Output the (x, y) coordinate of the center of the cell containing the given text.  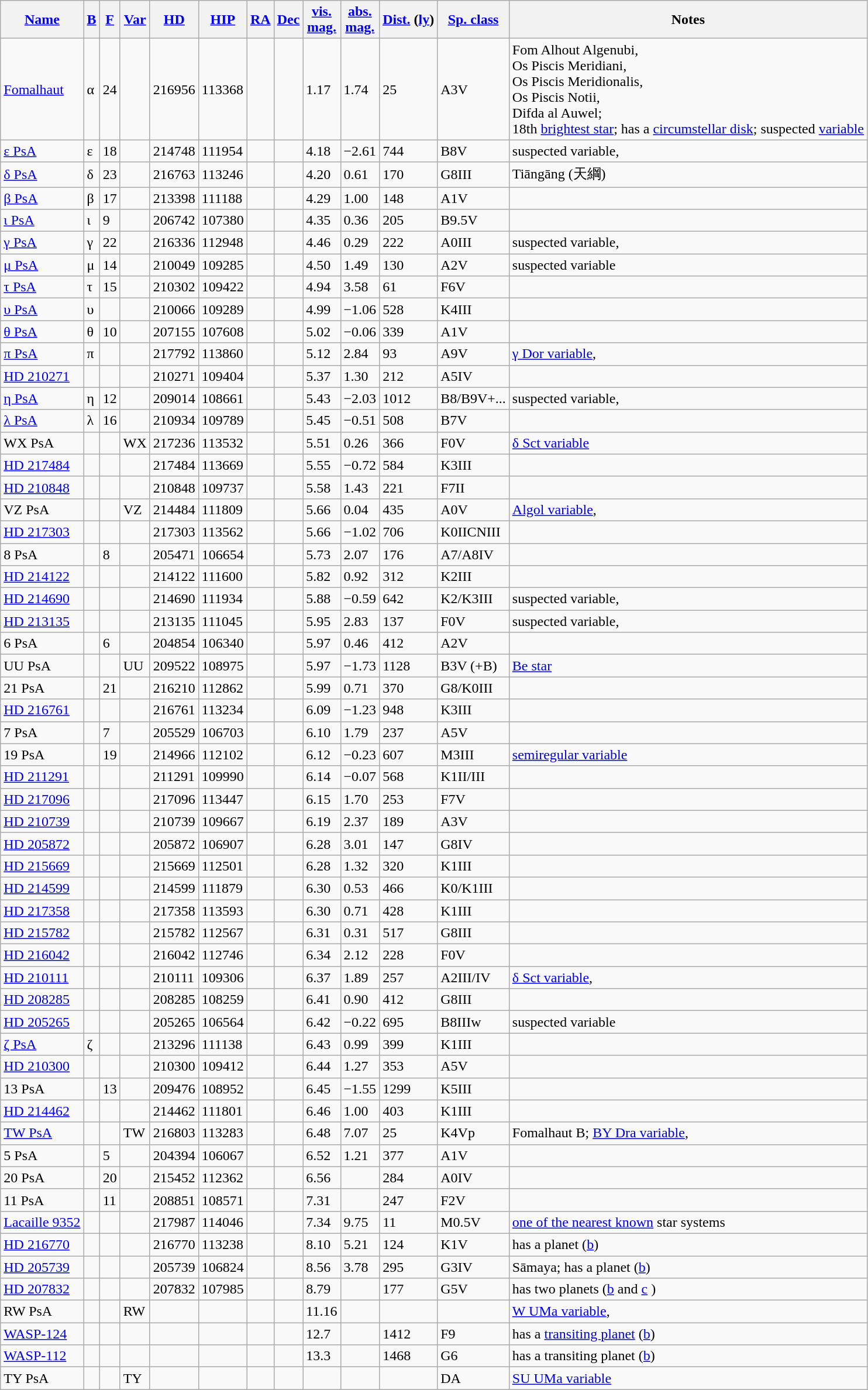
217484 (174, 465)
−1.02 (360, 532)
112948 (222, 243)
δ Sct variable (688, 443)
148 (408, 198)
204394 (174, 1155)
695 (408, 1022)
205471 (174, 554)
−0.22 (360, 1022)
221 (408, 487)
113283 (222, 1133)
295 (408, 1267)
HD 205265 (42, 1022)
VZ PsA (42, 510)
1.21 (360, 1155)
abs.mag. (360, 20)
6.15 (322, 799)
B8IIIw (474, 1022)
21 (110, 688)
147 (408, 844)
1.79 (360, 732)
20 PsA (42, 1178)
K1II/III (474, 777)
112501 (222, 866)
642 (408, 599)
366 (408, 443)
210049 (174, 265)
5 PsA (42, 1155)
A9V (474, 354)
β PsA (42, 198)
109285 (222, 265)
4.18 (322, 151)
λ PsA (42, 421)
HD 210739 (42, 821)
108952 (222, 1089)
one of the nearest known star systems (688, 1222)
2.84 (360, 354)
206742 (174, 221)
216761 (174, 710)
B7V (474, 421)
124 (408, 1244)
210111 (174, 978)
4.99 (322, 309)
6.42 (322, 1022)
216763 (174, 174)
370 (408, 688)
υ PsA (42, 309)
A0III (474, 243)
Tiāngāng (天綱) (688, 174)
948 (408, 710)
508 (408, 421)
13 PsA (42, 1089)
1.30 (360, 376)
8.10 (322, 1244)
5.51 (322, 443)
215782 (174, 933)
VZ (135, 510)
ζ (91, 1044)
19 (110, 755)
0.29 (360, 243)
π (91, 354)
216803 (174, 1133)
428 (408, 911)
G8/K0III (474, 688)
216042 (174, 955)
θ PsA (42, 332)
111801 (222, 1111)
0.99 (360, 1044)
HD 216761 (42, 710)
93 (408, 354)
vis.mag. (322, 20)
216956 (174, 89)
HD 216042 (42, 955)
semiregular variable (688, 755)
7.07 (360, 1133)
4.50 (322, 265)
113246 (222, 174)
4.29 (322, 198)
1.49 (360, 265)
106340 (222, 644)
222 (408, 243)
−0.23 (360, 755)
γ Dor variable, (688, 354)
δ PsA (42, 174)
−1.55 (360, 1089)
Notes (688, 20)
22 (110, 243)
744 (408, 151)
2.83 (360, 621)
−0.07 (360, 777)
−1.23 (360, 710)
−1.73 (360, 666)
706 (408, 532)
0.26 (360, 443)
108975 (222, 666)
−2.03 (360, 398)
216336 (174, 243)
435 (408, 510)
209476 (174, 1089)
177 (408, 1289)
HD 210271 (42, 376)
210300 (174, 1066)
1.74 (360, 89)
109737 (222, 487)
μ (91, 265)
9.75 (360, 1222)
HD 214462 (42, 1111)
176 (408, 554)
213296 (174, 1044)
6.48 (322, 1133)
HD (174, 20)
υ (91, 309)
Fomalhaut (42, 89)
106067 (222, 1155)
τ (91, 287)
18 (110, 151)
6.19 (322, 821)
Algol variable, (688, 510)
8.79 (322, 1289)
K2III (474, 577)
211291 (174, 777)
257 (408, 978)
106654 (222, 554)
SU UMa variable (688, 1378)
HD 210111 (42, 978)
HD 215669 (42, 866)
466 (408, 888)
TY PsA (42, 1378)
217303 (174, 532)
106824 (222, 1267)
G6 (474, 1356)
3.58 (360, 287)
1.27 (360, 1066)
TW (135, 1133)
μ PsA (42, 265)
A2III/IV (474, 978)
113669 (222, 465)
θ (91, 332)
108571 (222, 1200)
ι PsA (42, 221)
137 (408, 621)
109789 (222, 421)
6.41 (322, 1000)
has two planets (b and c ) (688, 1289)
2.12 (360, 955)
−0.06 (360, 332)
HD 205739 (42, 1267)
107985 (222, 1289)
HD 217096 (42, 799)
109306 (222, 978)
7 (110, 732)
217987 (174, 1222)
217096 (174, 799)
HD 217303 (42, 532)
W UMa variable, (688, 1312)
339 (408, 332)
π PsA (42, 354)
K2/K3III (474, 599)
G5V (474, 1289)
213398 (174, 198)
214484 (174, 510)
6 PsA (42, 644)
1012 (408, 398)
312 (408, 577)
HD 214690 (42, 599)
208851 (174, 1200)
γ PsA (42, 243)
HD 215782 (42, 933)
DA (474, 1378)
16 (110, 421)
13.3 (322, 1356)
1412 (408, 1334)
7.34 (322, 1222)
209522 (174, 666)
5.58 (322, 487)
113234 (222, 710)
0.36 (360, 221)
3.01 (360, 844)
η (91, 398)
111600 (222, 577)
1.70 (360, 799)
210066 (174, 309)
HD 217484 (42, 465)
WX PsA (42, 443)
B3V (+B) (474, 666)
0.90 (360, 1000)
12 (110, 398)
K5III (474, 1089)
5.99 (322, 688)
210302 (174, 287)
214966 (174, 755)
F2V (474, 1200)
106907 (222, 844)
528 (408, 309)
6.52 (322, 1155)
M3III (474, 755)
215669 (174, 866)
113593 (222, 911)
111045 (222, 621)
214122 (174, 577)
568 (408, 777)
HD 214122 (42, 577)
0.53 (360, 888)
F7II (474, 487)
215452 (174, 1178)
108661 (222, 398)
6.45 (322, 1089)
13 (110, 1089)
214748 (174, 151)
5.45 (322, 421)
τ PsA (42, 287)
3.78 (360, 1267)
112102 (222, 755)
HD 205872 (42, 844)
has a planet (b) (688, 1244)
ε (91, 151)
5.55 (322, 465)
24 (110, 89)
B8/B9V+... (474, 398)
6 (110, 644)
5.21 (360, 1244)
189 (408, 821)
217358 (174, 911)
2.37 (360, 821)
113368 (222, 89)
ζ PsA (42, 1044)
B8V (474, 151)
517 (408, 933)
112746 (222, 955)
17 (110, 198)
205529 (174, 732)
6.37 (322, 978)
G8IV (474, 844)
A0V (474, 510)
214690 (174, 599)
20 (110, 1178)
F (110, 20)
−0.72 (360, 465)
207155 (174, 332)
108259 (222, 1000)
−2.61 (360, 151)
5.73 (322, 554)
19 PsA (42, 755)
213135 (174, 621)
Sāmaya; has a planet (b) (688, 1267)
284 (408, 1178)
A0IV (474, 1178)
109412 (222, 1066)
TW PsA (42, 1133)
UU PsA (42, 666)
A7/A8IV (474, 554)
K4Vp (474, 1133)
6.09 (322, 710)
5.02 (322, 332)
113860 (222, 354)
21 PsA (42, 688)
403 (408, 1111)
β (91, 198)
Sp. class (474, 20)
K0/K1III (474, 888)
HD 208285 (42, 1000)
ι (91, 221)
8 (110, 554)
11 PsA (42, 1200)
113562 (222, 532)
HIP (222, 20)
5.95 (322, 621)
15 (110, 287)
214462 (174, 1111)
253 (408, 799)
K0IICNIII (474, 532)
320 (408, 866)
112567 (222, 933)
399 (408, 1044)
228 (408, 955)
205739 (174, 1267)
B (91, 20)
WASP-124 (42, 1334)
4.20 (322, 174)
217236 (174, 443)
111188 (222, 198)
109404 (222, 376)
0.92 (360, 577)
109289 (222, 309)
5.88 (322, 599)
B9.5V (474, 221)
6.46 (322, 1111)
4.94 (322, 287)
7.31 (322, 1200)
217792 (174, 354)
111934 (222, 599)
8.56 (322, 1267)
K1V (474, 1244)
9 (110, 221)
6.34 (322, 955)
214599 (174, 888)
212 (408, 376)
4.46 (322, 243)
F6V (474, 287)
−0.51 (360, 421)
12.7 (322, 1334)
A5IV (474, 376)
HD 216770 (42, 1244)
109422 (222, 287)
210271 (174, 376)
5.82 (322, 577)
216770 (174, 1244)
377 (408, 1155)
ε PsA (42, 151)
Be star (688, 666)
6.43 (322, 1044)
111954 (222, 151)
607 (408, 755)
HD 213135 (42, 621)
Dist. (ly) (408, 20)
HD 211291 (42, 777)
205872 (174, 844)
6.56 (322, 1178)
HD 210300 (42, 1066)
113532 (222, 443)
UU (135, 666)
5.37 (322, 376)
0.31 (360, 933)
106703 (222, 732)
F9 (474, 1334)
107608 (222, 332)
0.61 (360, 174)
6.14 (322, 777)
1299 (408, 1089)
RW (135, 1312)
112862 (222, 688)
111138 (222, 1044)
204854 (174, 644)
107380 (222, 221)
216210 (174, 688)
K4III (474, 309)
113238 (222, 1244)
0.46 (360, 644)
1128 (408, 666)
210934 (174, 421)
6.31 (322, 933)
Name (42, 20)
0.04 (360, 510)
111879 (222, 888)
207832 (174, 1289)
353 (408, 1066)
−1.06 (360, 309)
584 (408, 465)
6.10 (322, 732)
14 (110, 265)
F7V (474, 799)
109667 (222, 821)
G3IV (474, 1267)
M0.5V (474, 1222)
61 (408, 287)
109990 (222, 777)
5.43 (322, 398)
HD 207832 (42, 1289)
HD 217358 (42, 911)
−0.59 (360, 599)
HD 210848 (42, 487)
1.17 (322, 89)
Var (135, 20)
1.43 (360, 487)
Dec (288, 20)
6.12 (322, 755)
170 (408, 174)
HD 214599 (42, 888)
209014 (174, 398)
208285 (174, 1000)
113447 (222, 799)
RW PsA (42, 1312)
6.44 (322, 1066)
RA (260, 20)
205 (408, 221)
10 (110, 332)
23 (110, 174)
Lacaille 9352 (42, 1222)
1.32 (360, 866)
WX (135, 443)
130 (408, 265)
δ (91, 174)
2.07 (360, 554)
205265 (174, 1022)
TY (135, 1378)
1.89 (360, 978)
7 PsA (42, 732)
η PsA (42, 398)
111809 (222, 510)
11.16 (322, 1312)
247 (408, 1200)
α (91, 89)
λ (91, 421)
210739 (174, 821)
210848 (174, 487)
8 PsA (42, 554)
106564 (222, 1022)
Fomalhaut B; BY Dra variable, (688, 1133)
112362 (222, 1178)
5.12 (322, 354)
4.35 (322, 221)
237 (408, 732)
δ Sct variable, (688, 978)
1468 (408, 1356)
5 (110, 1155)
114046 (222, 1222)
WASP-112 (42, 1356)
γ (91, 243)
